Search for the cell housing the specified text and yield its (X, Y) center coordinate. 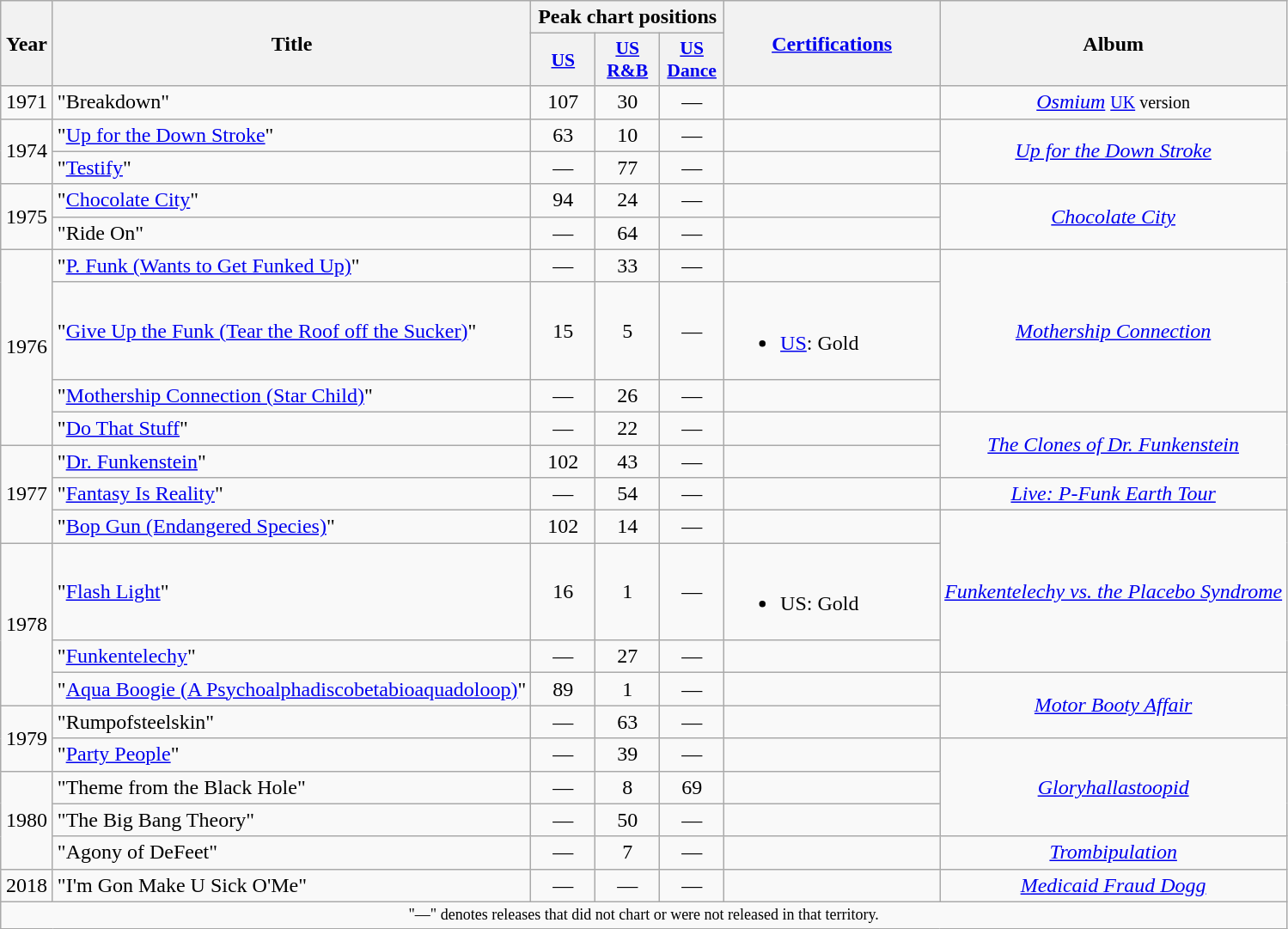
14 (627, 527)
7 (627, 853)
"Fantasy Is Reality" (292, 494)
Chocolate City (1114, 217)
Album (1114, 43)
8 (627, 787)
1975 (27, 217)
"The Big Bang Theory" (292, 820)
"Up for the Down Stroke" (292, 135)
"Dr. Funkenstein" (292, 461)
15 (564, 330)
"Breakdown" (292, 102)
"Mothership Connection (Star Child)" (292, 395)
54 (627, 494)
"Chocolate City" (292, 200)
"Funkentelechy" (292, 657)
"Party People" (292, 755)
"Theme from the Black Hole" (292, 787)
1974 (27, 151)
"Aqua Boogie (A Psychoalphadiscobetabioaquadoloop)" (292, 689)
10 (627, 135)
1979 (27, 738)
24 (627, 200)
"—" denotes releases that did not chart or were not released in that territory. (644, 914)
1978 (27, 624)
Peak chart positions (627, 17)
Trombipulation (1114, 853)
39 (627, 755)
"Bop Gun (Endangered Species)" (292, 527)
"Give Up the Funk (Tear the Roof off the Sucker)" (292, 330)
Medicaid Fraud Dogg (1114, 885)
Osmium UK version (1114, 102)
Certifications (832, 43)
"Flash Light" (292, 591)
"Testify" (292, 168)
22 (627, 428)
Gloryhallastoopid (1114, 787)
Up for the Down Stroke (1114, 151)
US (564, 60)
Mothership Connection (1114, 330)
89 (564, 689)
26 (627, 395)
"Agony of DeFeet" (292, 853)
1977 (27, 494)
94 (564, 200)
43 (627, 461)
16 (564, 591)
1976 (27, 347)
1980 (27, 820)
The Clones of Dr. Funkenstein (1114, 444)
50 (627, 820)
Year (27, 43)
US Dance (693, 60)
33 (627, 266)
US R&B (627, 60)
"Do That Stuff" (292, 428)
107 (564, 102)
77 (627, 168)
5 (627, 330)
Motor Booty Affair (1114, 706)
64 (627, 233)
2018 (27, 885)
"Rumpofsteelskin" (292, 722)
"Ride On" (292, 233)
Title (292, 43)
Live: P-Funk Earth Tour (1114, 494)
"P. Funk (Wants to Get Funked Up)" (292, 266)
"I'm Gon Make U Sick O'Me" (292, 885)
Funkentelechy vs. the Placebo Syndrome (1114, 591)
1971 (27, 102)
30 (627, 102)
27 (627, 657)
69 (693, 787)
